Capture the cell that displays the provided text and extract its (x, y) central coordinate. 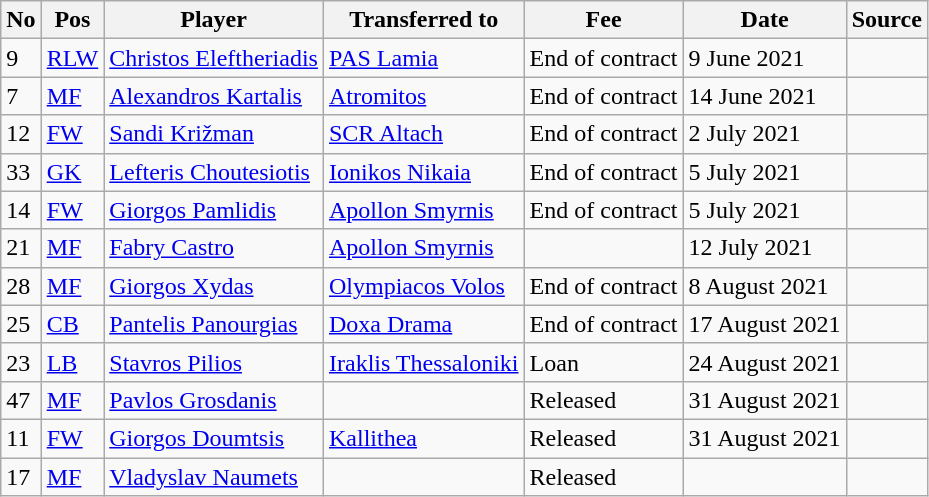
Ionikos Nikaia (424, 172)
8 August 2021 (764, 286)
Fabry Castro (214, 248)
2 July 2021 (764, 134)
Lefteris Choutesiotis (214, 172)
Stavros Pilios (214, 362)
GK (72, 172)
12 (21, 134)
33 (21, 172)
Fee (604, 20)
Source (886, 20)
Pavlos Grosdanis (214, 400)
CB (72, 324)
Sandi Križman (214, 134)
Kallithea (424, 438)
14 June 2021 (764, 96)
12 July 2021 (764, 248)
7 (21, 96)
17 (21, 477)
Alexandros Kartalis (214, 96)
Iraklis Thessaloniki (424, 362)
LB (72, 362)
24 August 2021 (764, 362)
Atromitos (424, 96)
SCR Altach (424, 134)
Date (764, 20)
RLW (72, 58)
17 August 2021 (764, 324)
No (21, 20)
28 (21, 286)
14 (21, 210)
47 (21, 400)
Transferred to (424, 20)
Player (214, 20)
Christos Eleftheriadis (214, 58)
Giorgos Xydas (214, 286)
11 (21, 438)
Vladyslav Naumets (214, 477)
9 June 2021 (764, 58)
21 (21, 248)
Pantelis Panourgias (214, 324)
23 (21, 362)
Olympiacos Volos (424, 286)
Loan (604, 362)
PAS Lamia (424, 58)
Pos (72, 20)
Giorgos Pamlidis (214, 210)
Doxa Drama (424, 324)
25 (21, 324)
9 (21, 58)
Giorgos Doumtsis (214, 438)
